Return the [x, y] coordinate for the center point of the cell that contains the specified text.  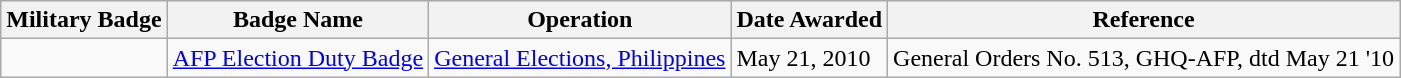
Reference [1144, 20]
Operation [580, 20]
General Orders No. 513, GHQ-AFP, dtd May 21 '10 [1144, 58]
AFP Election Duty Badge [298, 58]
Date Awarded [810, 20]
Military Badge [84, 20]
May 21, 2010 [810, 58]
General Elections, Philippines [580, 58]
Badge Name [298, 20]
